Return [x, y] of the center of cell containing provided text 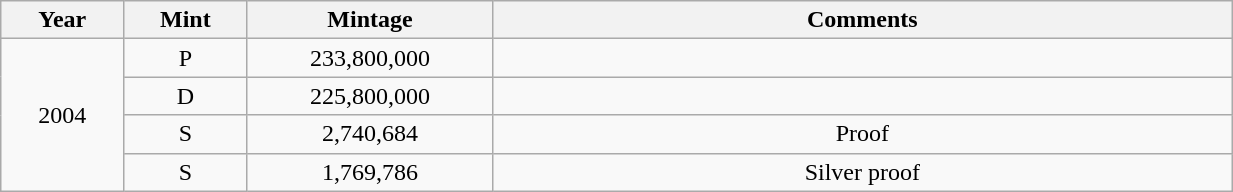
Proof [862, 134]
Mint [186, 20]
Year [62, 20]
P [186, 58]
2004 [62, 115]
D [186, 96]
Silver proof [862, 172]
Mintage [370, 20]
2,740,684 [370, 134]
233,800,000 [370, 58]
225,800,000 [370, 96]
Comments [862, 20]
1,769,786 [370, 172]
